Search for the cell housing the specified text and yield its [x, y] center coordinate. 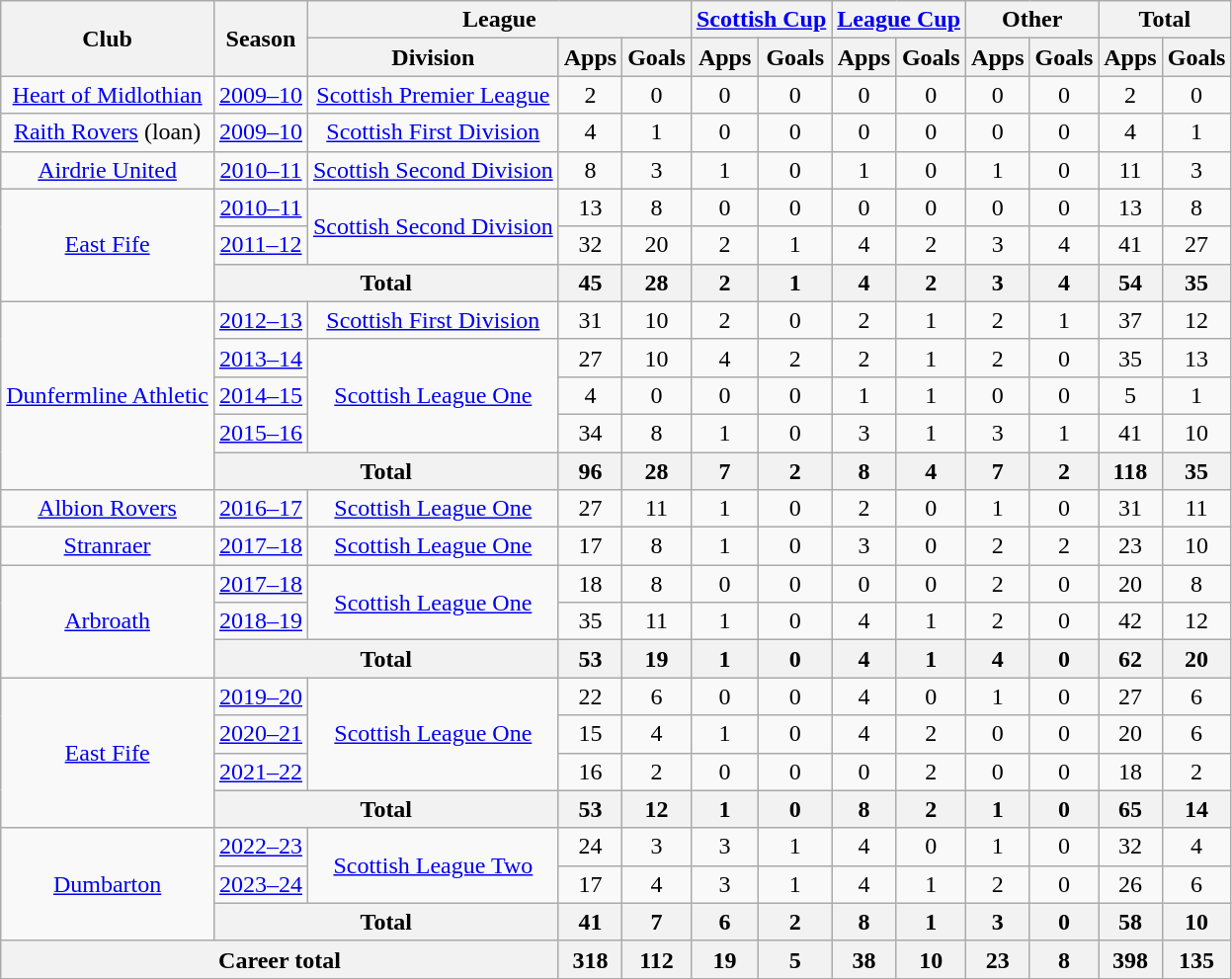
65 [1130, 809]
Dumbarton [108, 884]
2018–19 [261, 621]
2021–22 [261, 772]
Career total [280, 959]
2023–24 [261, 884]
2012–13 [261, 320]
Albion Rovers [108, 509]
2020–21 [261, 734]
2011–12 [261, 245]
135 [1196, 959]
Raith Rovers (loan) [108, 132]
26 [1130, 884]
Scottish Premier League [433, 95]
Club [108, 39]
58 [1130, 922]
Division [433, 57]
2014–15 [261, 395]
42 [1130, 621]
38 [863, 959]
45 [590, 283]
112 [657, 959]
398 [1130, 959]
16 [590, 772]
2013–14 [261, 358]
37 [1130, 320]
2019–20 [261, 696]
Scottish Cup [761, 20]
Season [261, 39]
Airdrie United [108, 170]
54 [1130, 283]
League [499, 20]
318 [590, 959]
14 [1196, 809]
Heart of Midlothian [108, 95]
Dunfermline Athletic [108, 395]
Scottish League Two [433, 865]
League Cup [899, 20]
2016–17 [261, 509]
96 [590, 471]
Arbroath [108, 621]
62 [1130, 659]
118 [1130, 471]
34 [590, 433]
Stranraer [108, 546]
15 [590, 734]
24 [590, 847]
Other [1032, 20]
2022–23 [261, 847]
2015–16 [261, 433]
22 [590, 696]
